Identify which cell holds the provided text, then report its [x, y] central coordinate. 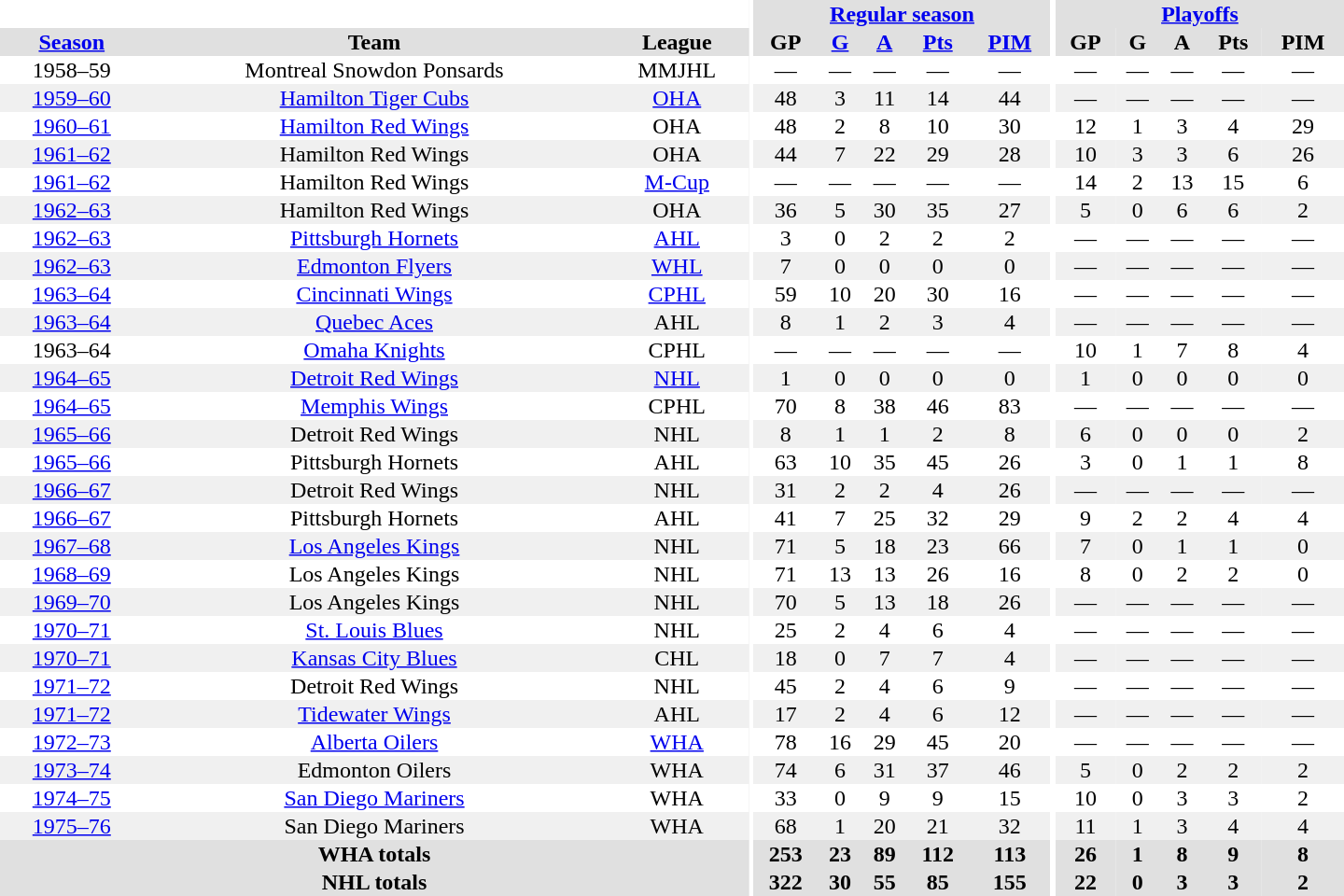
78 [786, 742]
113 [1010, 854]
1973–74 [72, 770]
CHL [677, 658]
89 [885, 854]
1960–61 [72, 126]
1959–60 [72, 98]
1975–76 [72, 826]
1974–75 [72, 798]
M-Cup [677, 182]
28 [1010, 154]
St. Louis Blues [375, 630]
Season [72, 42]
41 [786, 518]
Hamilton Tiger Cubs [375, 98]
Cincinnati Wings [375, 294]
NHL totals [374, 882]
63 [786, 462]
Alberta Oilers [375, 742]
66 [1010, 546]
League [677, 42]
68 [786, 826]
253 [786, 854]
Edmonton Oilers [375, 770]
1967–68 [72, 546]
Memphis Wings [375, 406]
38 [885, 406]
Playoffs [1200, 14]
Regular season [902, 14]
17 [786, 714]
Edmonton Flyers [375, 266]
59 [786, 294]
33 [786, 798]
322 [786, 882]
21 [937, 826]
27 [1010, 210]
1972–73 [72, 742]
37 [937, 770]
55 [885, 882]
1968–69 [72, 574]
Quebec Aces [375, 322]
85 [937, 882]
MMJHL [677, 70]
Tidewater Wings [375, 714]
1969–70 [72, 602]
WHA totals [374, 854]
36 [786, 210]
Team [375, 42]
1958–59 [72, 70]
155 [1010, 882]
74 [786, 770]
Omaha Knights [375, 350]
83 [1010, 406]
112 [937, 854]
Montreal Snowdon Ponsards [375, 70]
Kansas City Blues [375, 658]
WHL [677, 266]
